Return the (X, Y) coordinate for the center point of the cell that contains the specified text.  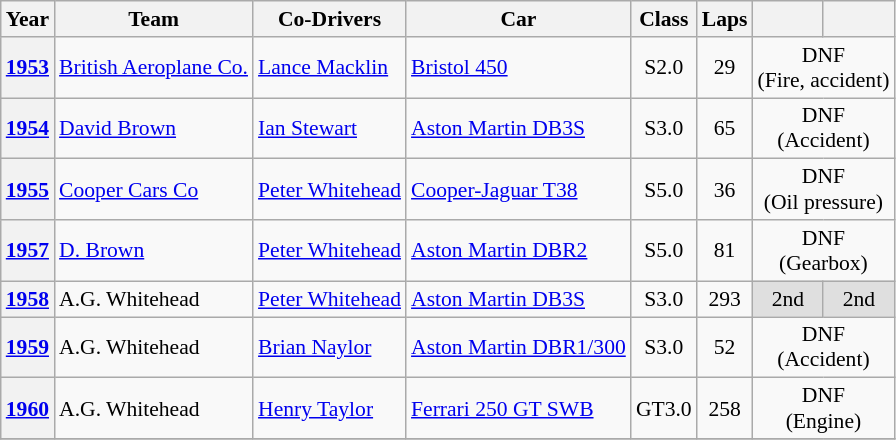
Ian Stewart (330, 128)
D. Brown (154, 250)
Year (28, 19)
1954 (28, 128)
29 (725, 68)
293 (725, 299)
81 (725, 250)
Cooper-Jaguar T38 (518, 190)
Bristol 450 (518, 68)
Aston Martin DBR2 (518, 250)
DNF(Engine) (823, 408)
1960 (28, 408)
Car (518, 19)
36 (725, 190)
1953 (28, 68)
S2.0 (664, 68)
DNF(Oil pressure) (823, 190)
British Aeroplane Co. (154, 68)
258 (725, 408)
1958 (28, 299)
Class (664, 19)
Team (154, 19)
Lance Macklin (330, 68)
Brian Naylor (330, 348)
Cooper Cars Co (154, 190)
Aston Martin DBR1/300 (518, 348)
1955 (28, 190)
1959 (28, 348)
DNF(Fire, accident) (823, 68)
DNF(Gearbox) (823, 250)
David Brown (154, 128)
52 (725, 348)
Ferrari 250 GT SWB (518, 408)
Co-Drivers (330, 19)
65 (725, 128)
GT3.0 (664, 408)
Henry Taylor (330, 408)
Laps (725, 19)
1957 (28, 250)
